Return (x, y) of the center of cell containing provided text 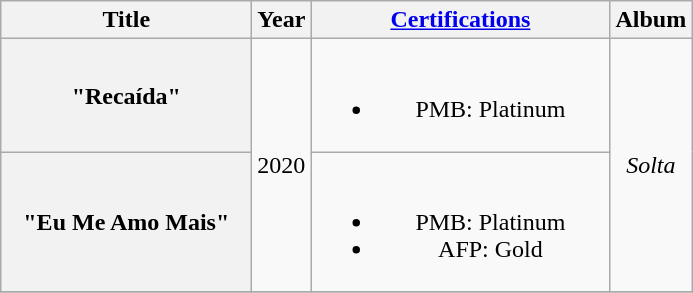
Title (126, 20)
2020 (282, 166)
PMB: PlatinumAFP: Gold (460, 222)
Year (282, 20)
Solta (651, 166)
PMB: Platinum (460, 96)
Album (651, 20)
"Eu Me Amo Mais" (126, 222)
Certifications (460, 20)
"Recaída" (126, 96)
